From the cell containing the given text, extract its center point as [x, y] coordinate. 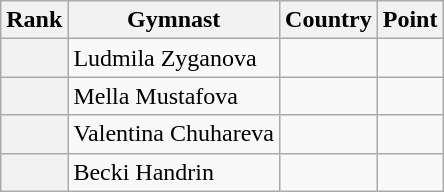
Becki Handrin [174, 172]
Country [329, 20]
Gymnast [174, 20]
Rank [34, 20]
Point [410, 20]
Mella Mustafova [174, 96]
Valentina Chuhareva [174, 134]
Ludmila Zyganova [174, 58]
